Scan for the cell matching the given text and deliver its [x, y] coordinate at center. 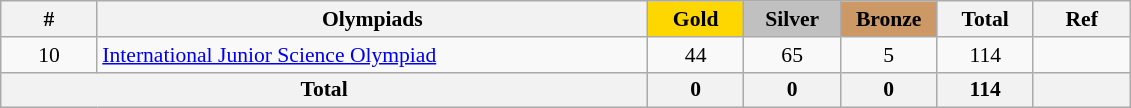
Olympiads [372, 19]
44 [696, 55]
Ref [1082, 19]
International Junior Science Olympiad [372, 55]
Bronze [888, 19]
# [50, 19]
Gold [696, 19]
10 [50, 55]
65 [792, 55]
Silver [792, 19]
5 [888, 55]
